Determine the (x, y) coordinate at the center of the cell enclosing the given text.  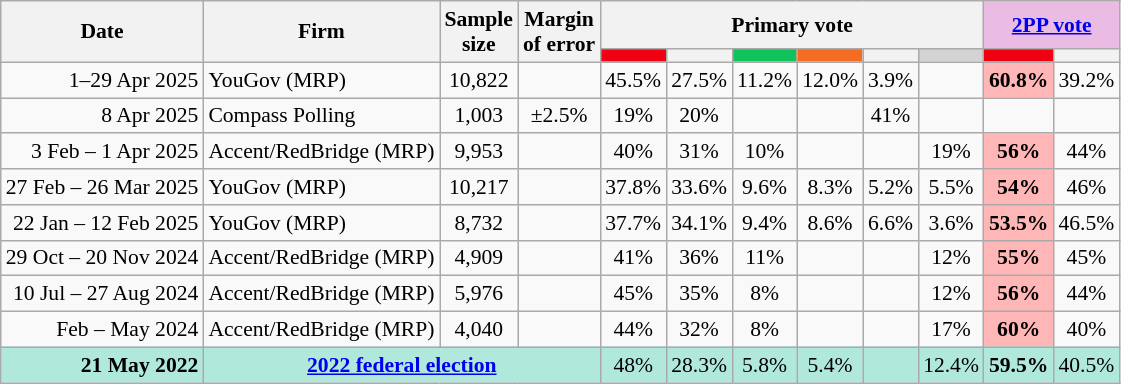
17% (951, 330)
45.5% (633, 80)
37.8% (633, 187)
20% (699, 116)
6.6% (890, 223)
Firm (321, 32)
5.2% (890, 187)
9.4% (764, 223)
5.4% (830, 365)
2022 federal election (402, 365)
8,732 (479, 223)
10,822 (479, 80)
37.7% (633, 223)
±2.5% (559, 116)
Compass Polling (321, 116)
12.4% (951, 365)
31% (699, 152)
32% (699, 330)
10 Jul – 27 Aug 2024 (102, 294)
Feb – May 2024 (102, 330)
35% (699, 294)
46% (1086, 187)
8.3% (830, 187)
10% (764, 152)
60% (1018, 330)
Primary vote (792, 25)
Date (102, 32)
59.5% (1018, 365)
3.9% (890, 80)
11.2% (764, 80)
60.8% (1018, 80)
40.5% (1086, 365)
21 May 2022 (102, 365)
9,953 (479, 152)
12.0% (830, 80)
48% (633, 365)
4,040 (479, 330)
3.6% (951, 223)
34.1% (699, 223)
9.6% (764, 187)
4,909 (479, 258)
8 Apr 2025 (102, 116)
54% (1018, 187)
11% (764, 258)
27.5% (699, 80)
27 Feb – 26 Mar 2025 (102, 187)
55% (1018, 258)
39.2% (1086, 80)
Samplesize (479, 32)
46.5% (1086, 223)
8.6% (830, 223)
1,003 (479, 116)
53.5% (1018, 223)
5.5% (951, 187)
28.3% (699, 365)
2PP vote (1052, 25)
3 Feb – 1 Apr 2025 (102, 152)
36% (699, 258)
10,217 (479, 187)
1–29 Apr 2025 (102, 80)
5.8% (764, 365)
5,976 (479, 294)
Marginof error (559, 32)
29 Oct – 20 Nov 2024 (102, 258)
33.6% (699, 187)
22 Jan – 12 Feb 2025 (102, 223)
